From the cell containing the given text, extract its center point as (x, y) coordinate. 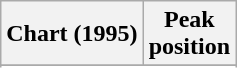
Chart (1995) (72, 34)
Peakposition (189, 34)
